Return the [x, y] coordinate for the center point of the cell that contains the specified text.  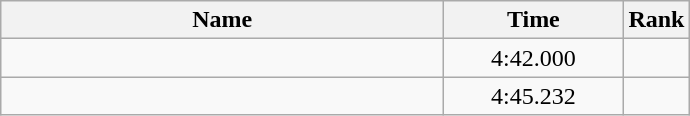
4:45.232 [534, 96]
Rank [656, 20]
4:42.000 [534, 58]
Time [534, 20]
Name [222, 20]
